Scan for the cell matching the given text and deliver its [X, Y] coordinate at center. 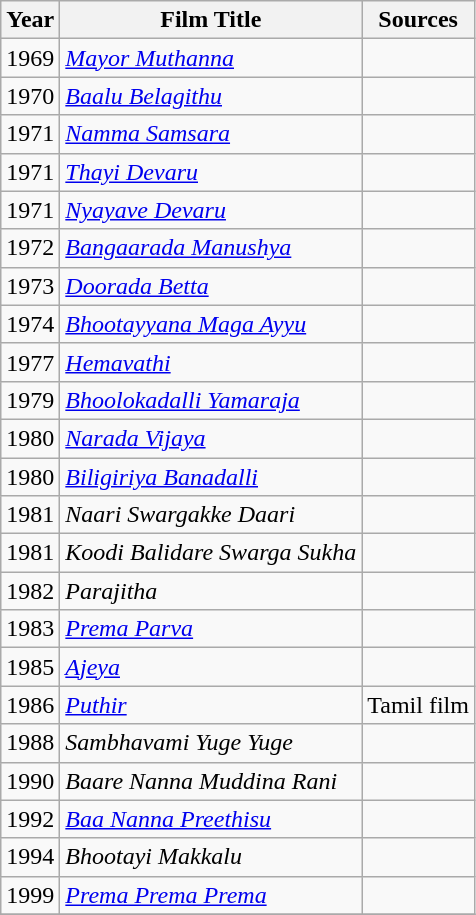
Doorada Betta [211, 286]
Nyayave Devaru [211, 210]
Namma Samsara [211, 134]
1990 [30, 781]
Ajeya [211, 667]
1985 [30, 667]
1979 [30, 400]
1972 [30, 248]
Koodi Balidare Swarga Sukha [211, 553]
Film Title [211, 20]
Mayor Muthanna [211, 58]
1986 [30, 705]
1999 [30, 895]
Baa Nanna Preethisu [211, 819]
Baalu Belagithu [211, 96]
Bangaarada Manushya [211, 248]
Prema Prema Prema [211, 895]
1992 [30, 819]
1969 [30, 58]
Thayi Devaru [211, 172]
Narada Vijaya [211, 438]
Baare Nanna Muddina Rani [211, 781]
Puthir [211, 705]
Tamil film [418, 705]
Bhoolokadalli Yamaraja [211, 400]
Parajitha [211, 591]
1982 [30, 591]
Year [30, 20]
1983 [30, 629]
Sambhavami Yuge Yuge [211, 743]
1973 [30, 286]
Bhootayyana Maga Ayyu [211, 324]
1988 [30, 743]
1977 [30, 362]
Prema Parva [211, 629]
1974 [30, 324]
Hemavathi [211, 362]
1994 [30, 857]
Sources [418, 20]
1970 [30, 96]
Bhootayi Makkalu [211, 857]
Biligiriya Banadalli [211, 477]
Naari Swargakke Daari [211, 515]
